Output the (x, y) coordinate of the center of the cell containing the given text.  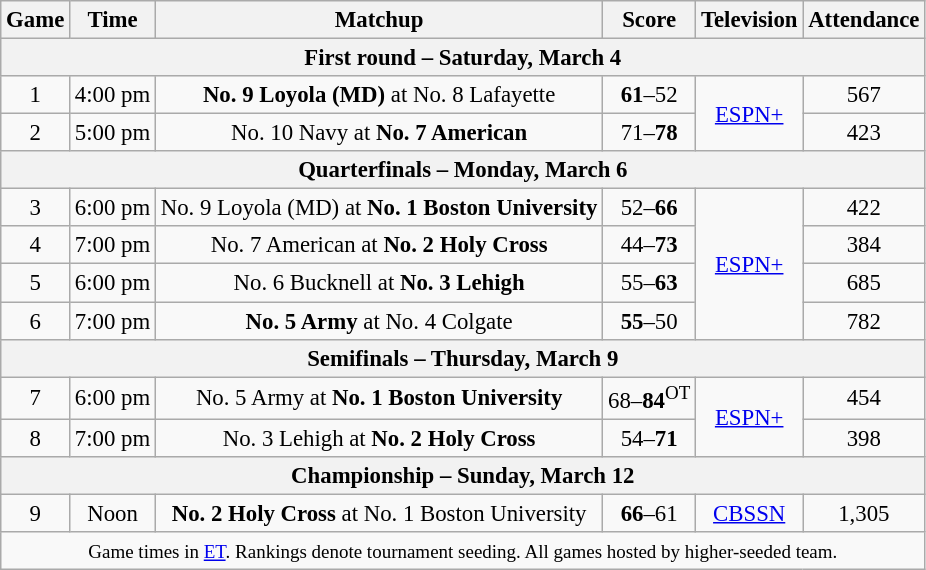
66–61 (650, 513)
No. 9 Loyola (MD) at No. 8 Lafayette (378, 95)
No. 10 Navy at No. 7 American (378, 133)
5:00 pm (113, 133)
68–84OT (650, 398)
8 (36, 438)
1,305 (864, 513)
1 (36, 95)
Time (113, 20)
7 (36, 398)
2 (36, 133)
No. 7 American at No. 2 Holy Cross (378, 245)
First round – Saturday, March 4 (463, 58)
No. 6 Bucknell at No. 3 Lehigh (378, 283)
6 (36, 321)
44–73 (650, 245)
55–63 (650, 283)
685 (864, 283)
No. 9 Loyola (MD) at No. 1 Boston University (378, 208)
CBSSN (750, 513)
3 (36, 208)
Matchup (378, 20)
Semifinals – Thursday, March 9 (463, 358)
4:00 pm (113, 95)
55–50 (650, 321)
384 (864, 245)
782 (864, 321)
Game times in ET. Rankings denote tournament seeding. All games hosted by higher-seeded team. (463, 551)
Television (750, 20)
567 (864, 95)
398 (864, 438)
52–66 (650, 208)
Quarterfinals – Monday, March 6 (463, 170)
423 (864, 133)
61–52 (650, 95)
No. 5 Army at No. 1 Boston University (378, 398)
454 (864, 398)
No. 3 Lehigh at No. 2 Holy Cross (378, 438)
Championship – Sunday, March 12 (463, 476)
Noon (113, 513)
No. 5 Army at No. 4 Colgate (378, 321)
4 (36, 245)
5 (36, 283)
54–71 (650, 438)
71–78 (650, 133)
No. 2 Holy Cross at No. 1 Boston University (378, 513)
422 (864, 208)
Score (650, 20)
9 (36, 513)
Attendance (864, 20)
Game (36, 20)
